Search for the cell housing the specified text and yield its (x, y) center coordinate. 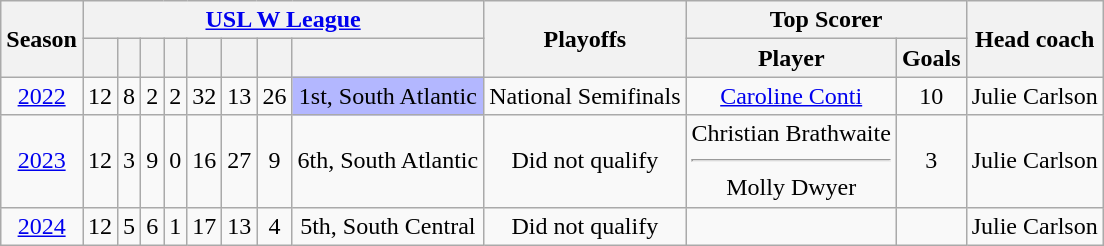
17 (204, 226)
6 (152, 226)
USL W League (282, 20)
Christian Brathwaite Molly Dwyer (791, 161)
1 (176, 226)
10 (931, 96)
Goals (931, 58)
Season (42, 39)
8 (130, 96)
2022 (42, 96)
5 (130, 226)
Head coach (1034, 39)
Top Scorer (826, 20)
Player (791, 58)
5th, South Central (388, 226)
Playoffs (585, 39)
4 (274, 226)
32 (204, 96)
26 (274, 96)
27 (240, 161)
Caroline Conti (791, 96)
National Semifinals (585, 96)
2024 (42, 226)
0 (176, 161)
2023 (42, 161)
6th, South Atlantic (388, 161)
1st, South Atlantic (388, 96)
16 (204, 161)
